For the text-containing cell, return its midpoint in [X, Y] coordinate format. 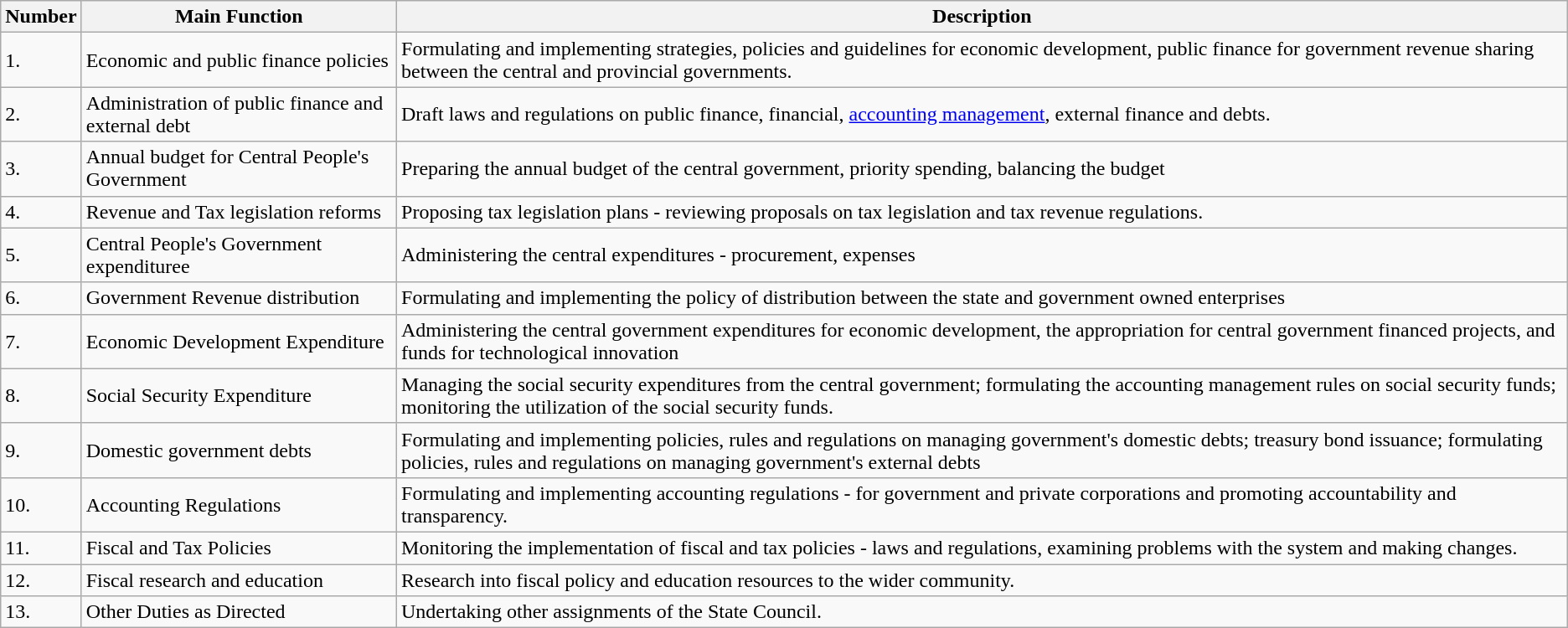
Fiscal research and education [239, 580]
Administering the central expenditures - procurement, expenses [983, 255]
Economic and public finance policies [239, 60]
Monitoring the implementation of fiscal and tax policies - laws and regulations, examining problems with the system and making changes. [983, 548]
Formulating and implementing accounting regulations - for government and private corporations and promoting accountability and transparency. [983, 504]
6. [41, 298]
9. [41, 450]
5. [41, 255]
1. [41, 60]
Social Security Expenditure [239, 395]
Research into fiscal policy and education resources to the wider community. [983, 580]
7. [41, 342]
Other Duties as Directed [239, 612]
Description [983, 17]
Annual budget for Central People's Government [239, 169]
4. [41, 212]
8. [41, 395]
Domestic government debts [239, 450]
Formulating and implementing the policy of distribution between the state and government owned enterprises [983, 298]
13. [41, 612]
Proposing tax legislation plans - reviewing proposals on tax legislation and tax revenue regulations. [983, 212]
12. [41, 580]
Economic Development Expenditure [239, 342]
Revenue and Tax legislation reforms [239, 212]
Central People's Government expendituree [239, 255]
Accounting Regulations [239, 504]
Preparing the annual budget of the central government, priority spending, balancing the budget [983, 169]
10. [41, 504]
Draft laws and regulations on public finance, financial, accounting management, external finance and debts. [983, 114]
Administration of public finance and external debt [239, 114]
Fiscal and Tax Policies [239, 548]
3. [41, 169]
Undertaking other assignments of the State Council. [983, 612]
Number [41, 17]
Main Function [239, 17]
Government Revenue distribution [239, 298]
2. [41, 114]
11. [41, 548]
